Locate the cell with the specified text and output its (x, y) center coordinate. 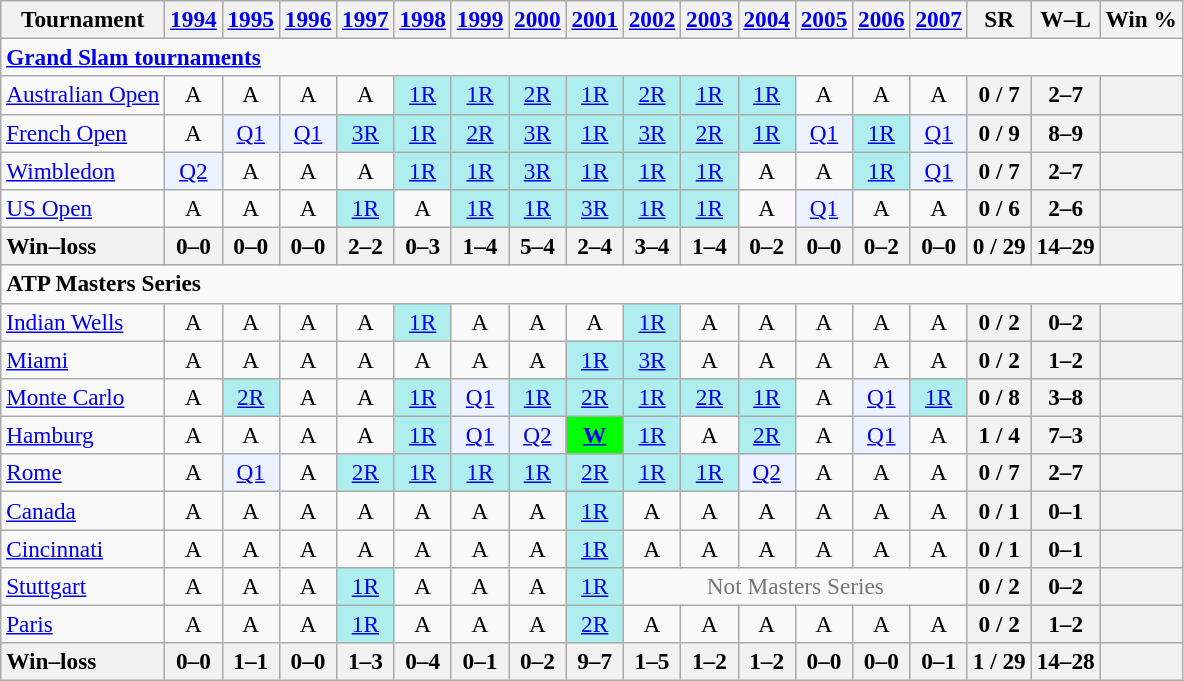
1997 (366, 19)
2005 (824, 19)
SR (999, 19)
5–4 (538, 246)
Paris (83, 624)
Rome (83, 473)
Hamburg (83, 435)
Grand Slam tournaments (592, 57)
7–3 (1066, 435)
0 / 29 (999, 246)
W (594, 435)
French Open (83, 133)
Canada (83, 510)
14–29 (1066, 246)
1999 (480, 19)
Wimbledon (83, 170)
2006 (882, 19)
2003 (710, 19)
US Open (83, 208)
3–8 (1066, 397)
0 / 9 (999, 133)
2007 (938, 19)
2004 (766, 19)
9–7 (594, 662)
1994 (194, 19)
1–3 (366, 662)
Cincinnati (83, 548)
Miami (83, 359)
Tournament (83, 19)
W–L (1066, 19)
1996 (308, 19)
2000 (538, 19)
Stuttgart (83, 586)
1–5 (652, 662)
0–3 (422, 246)
1998 (422, 19)
2–4 (594, 246)
Win % (1141, 19)
Not Masters Series (795, 586)
2002 (652, 19)
1 / 29 (999, 662)
1 / 4 (999, 435)
Australian Open (83, 95)
8–9 (1066, 133)
14–28 (1066, 662)
2–2 (366, 246)
0–4 (422, 662)
3–4 (652, 246)
Indian Wells (83, 322)
2–6 (1066, 208)
Monte Carlo (83, 397)
0 / 6 (999, 208)
2001 (594, 19)
1–1 (250, 662)
ATP Masters Series (592, 284)
1995 (250, 19)
0 / 8 (999, 397)
